Detect which cell encompasses the target text, then output its (X, Y) center coordinate. 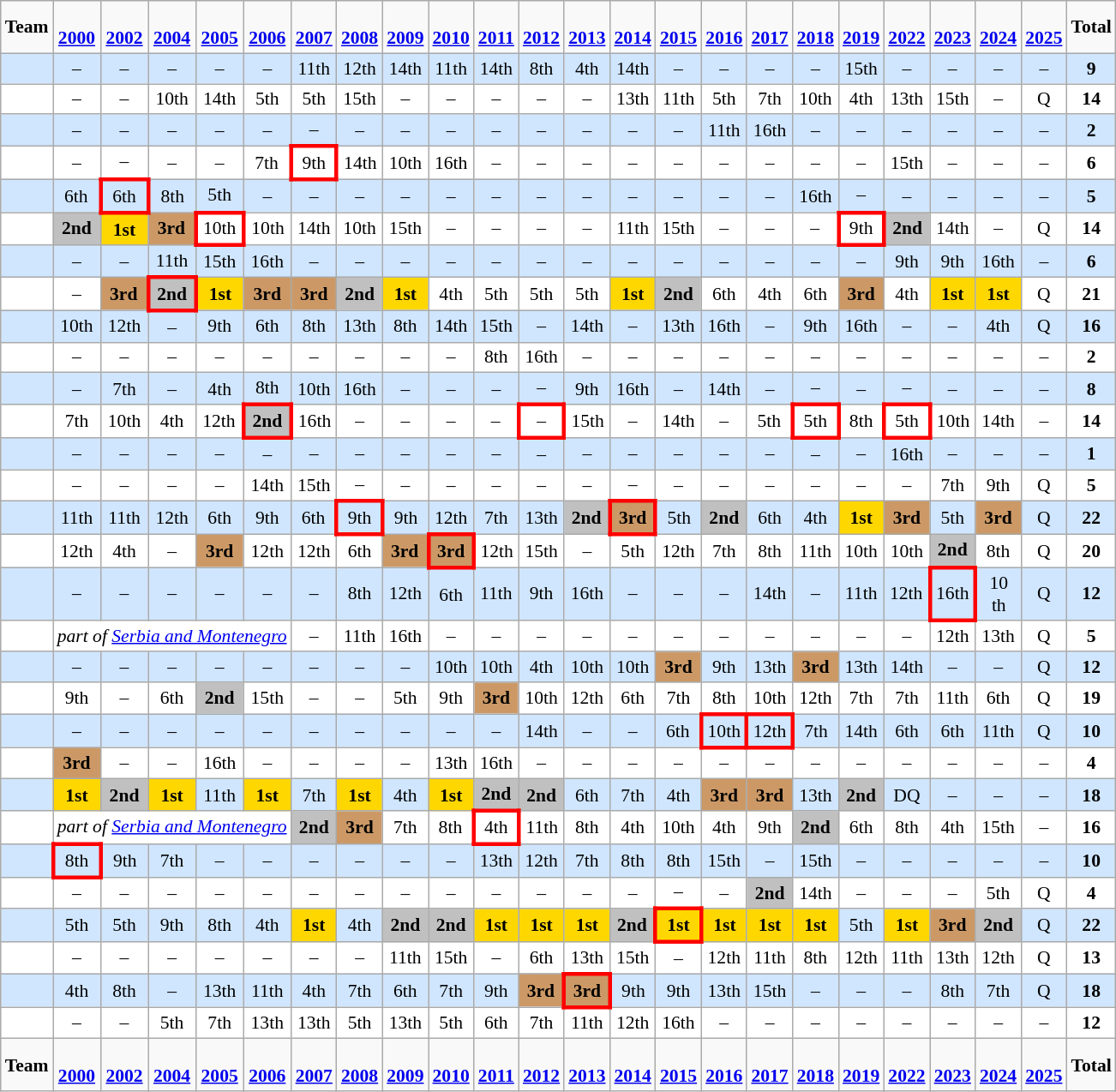
DQ (907, 795)
9 (1090, 69)
21 (1090, 295)
8 (1090, 389)
1 (1090, 454)
13 (1090, 958)
20 (1090, 552)
19 (1090, 698)
